Find where the given text appears and provide that cell's center as (x, y) coordinate. 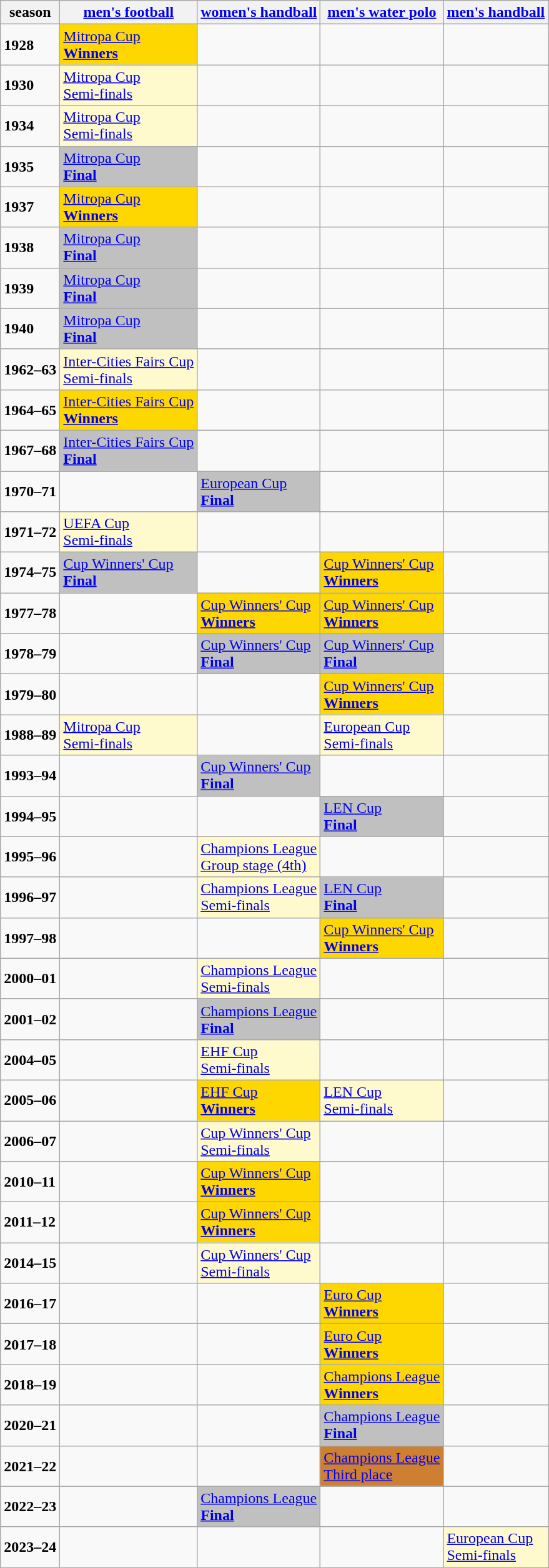
season (30, 12)
1971–72 (30, 532)
2021–22 (30, 1466)
2016–17 (30, 1303)
1994–95 (30, 816)
men's water polo (382, 12)
Inter-Cities Fairs CupSemi-finals (129, 370)
1974–75 (30, 573)
Champions LeagueWinners (382, 1384)
1979–80 (30, 694)
men's handball (496, 12)
1962–63 (30, 370)
Champions LeagueGroup stage (4th) (259, 856)
1997–98 (30, 938)
1940 (30, 328)
1996–97 (30, 898)
EHF CupWinners (259, 1100)
1938 (30, 247)
2010–11 (30, 1182)
Inter-Cities Fairs CupFinal (129, 451)
2006–07 (30, 1141)
UEFA CupSemi-finals (129, 532)
2011–12 (30, 1222)
Champions LeagueThird place (382, 1466)
1988–89 (30, 735)
2022–23 (30, 1507)
1928 (30, 45)
1935 (30, 166)
1939 (30, 288)
2014–15 (30, 1263)
1995–96 (30, 856)
1930 (30, 85)
2017–18 (30, 1345)
1993–94 (30, 775)
Inter-Cities Fairs CupWinners (129, 409)
1934 (30, 126)
2001–02 (30, 1019)
2023–24 (30, 1547)
2004–05 (30, 1060)
2005–06 (30, 1100)
2000–01 (30, 979)
1977–78 (30, 613)
LEN CupSemi-finals (382, 1100)
1967–68 (30, 451)
2020–21 (30, 1426)
1964–65 (30, 409)
1970–71 (30, 491)
men's football (129, 12)
European CupFinal (259, 491)
1937 (30, 207)
women's handball (259, 12)
1978–79 (30, 654)
EHF CupSemi-finals (259, 1060)
2018–19 (30, 1384)
